Detect which cell encompasses the target text, then output its [X, Y] center coordinate. 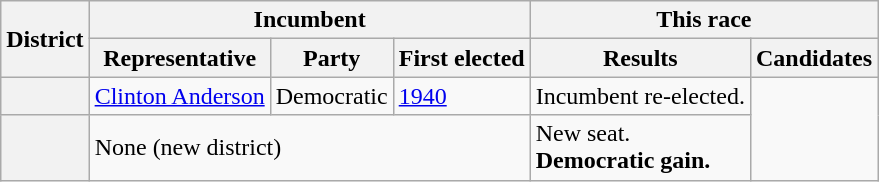
Democratic [332, 96]
Party [332, 58]
1940 [462, 96]
New seat.Democratic gain. [640, 148]
None (new district) [310, 148]
District [45, 39]
Results [640, 58]
Clinton Anderson [180, 96]
Candidates [814, 58]
Incumbent [310, 20]
First elected [462, 58]
This race [704, 20]
Incumbent re-elected. [640, 96]
Representative [180, 58]
